Provide the (x, y) coordinate of the cell's center where the given text is located.  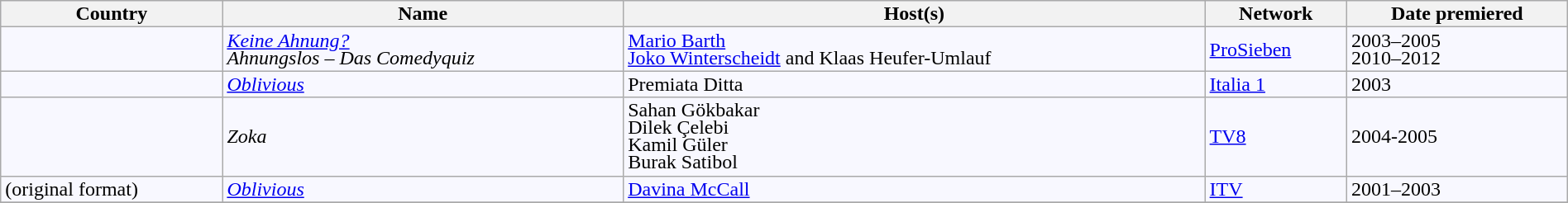
Host(s) (915, 14)
Date premiered (1457, 14)
ProSieben (1275, 50)
Premiata Ditta (915, 84)
ITV (1275, 189)
Network (1275, 14)
2003 (1457, 84)
TV8 (1275, 137)
2001–2003 (1457, 189)
Mario BarthJoko Winterscheidt and Klaas Heufer-Umlauf (915, 50)
Name (423, 14)
Sahan GökbakarDilek ÇelebiKamil GülerBurak Satibol (915, 137)
Zoka (423, 137)
Davina McCall (915, 189)
(original format) (112, 189)
2003–20052010–2012 (1457, 50)
Country (112, 14)
Keine Ahnung?Ahnungslos – Das Comedyquiz (423, 50)
2004-2005 (1457, 137)
Italia 1 (1275, 84)
